Provide the [X, Y] coordinate of the cell's center where the given text is located.  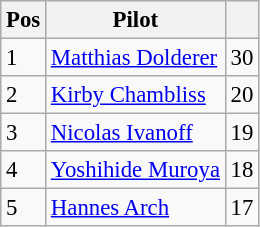
17 [242, 208]
Kirby Chambliss [136, 95]
30 [242, 58]
2 [24, 95]
4 [24, 170]
1 [24, 58]
Nicolas Ivanoff [136, 133]
18 [242, 170]
Yoshihide Muroya [136, 170]
20 [242, 95]
3 [24, 133]
Pos [24, 20]
Hannes Arch [136, 208]
19 [242, 133]
Matthias Dolderer [136, 58]
5 [24, 208]
Pilot [136, 20]
